Return (X, Y) of the center of cell containing provided text 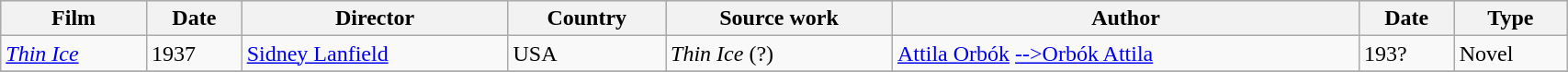
Country (587, 18)
1937 (194, 54)
Source work (779, 18)
USA (587, 54)
193? (1406, 54)
Thin Ice (?) (779, 54)
Sidney Lanfield (375, 54)
Author (1126, 18)
Attila Orbók -->Orbók Attila (1126, 54)
Thin Ice (73, 54)
Director (375, 18)
Film (73, 18)
Type (1510, 18)
Novel (1510, 54)
